Determine the (X, Y) coordinate at the center of the cell enclosing the given text.  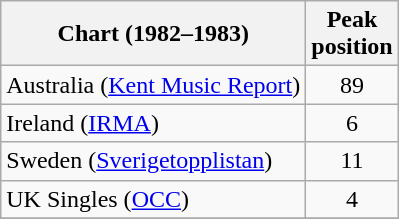
Australia (Kent Music Report) (154, 85)
11 (352, 161)
89 (352, 85)
Ireland (IRMA) (154, 123)
Sweden (Sverigetopplistan) (154, 161)
4 (352, 199)
Chart (1982–1983) (154, 34)
6 (352, 123)
Peakposition (352, 34)
UK Singles (OCC) (154, 199)
